Find where the given text appears and provide that cell's center as [x, y] coordinate. 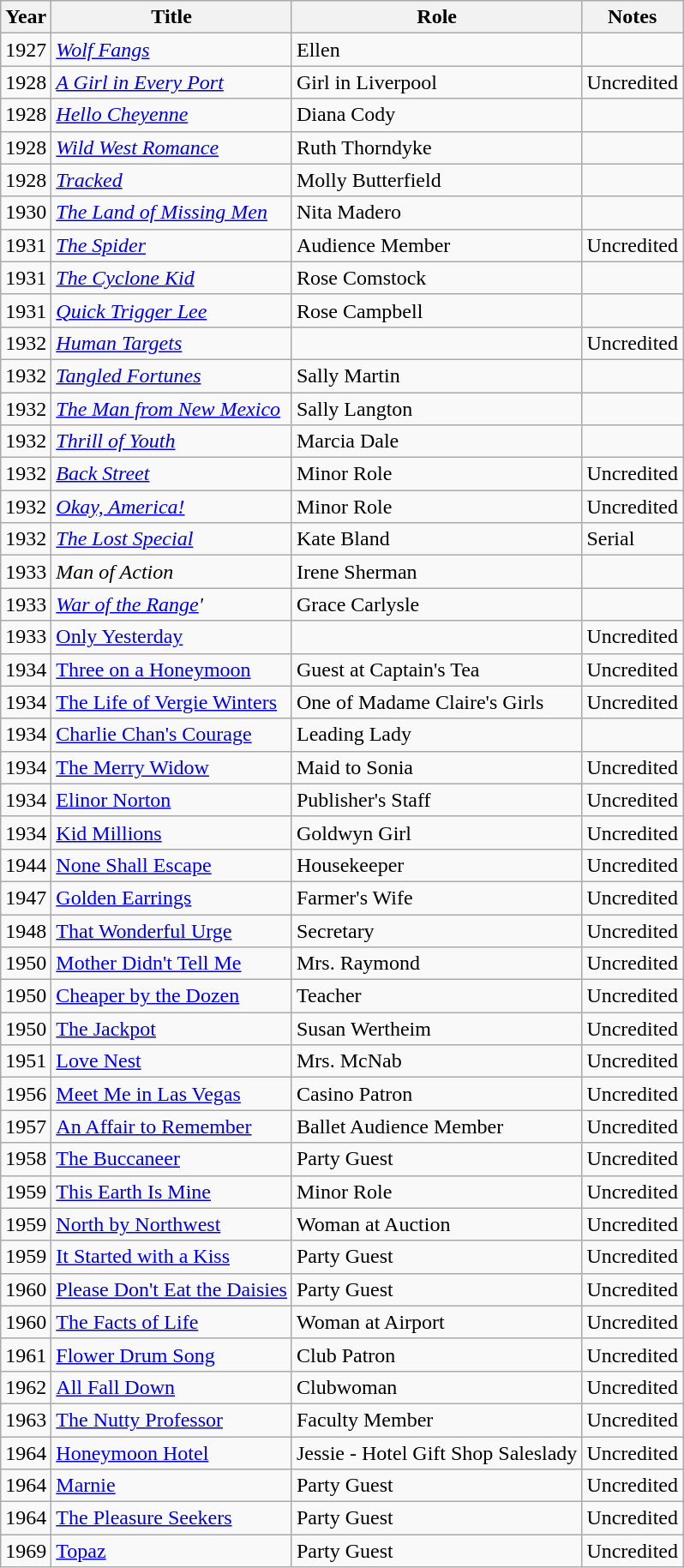
Ellen [436, 50]
Kate Bland [436, 539]
The Life of Vergie Winters [171, 702]
1958 [26, 1159]
None Shall Escape [171, 865]
Tangled Fortunes [171, 375]
Back Street [171, 474]
Human Targets [171, 343]
Teacher [436, 996]
1947 [26, 898]
The Lost Special [171, 539]
Woman at Airport [436, 1322]
The Jackpot [171, 1029]
Audience Member [436, 245]
1957 [26, 1126]
Ruth Thorndyke [436, 147]
Leading Lady [436, 735]
Rose Campbell [436, 310]
Meet Me in Las Vegas [171, 1094]
The Man from New Mexico [171, 409]
All Fall Down [171, 1387]
Goldwyn Girl [436, 832]
1963 [26, 1420]
Love Nest [171, 1061]
Susan Wertheim [436, 1029]
Year [26, 17]
The Facts of Life [171, 1322]
Mrs. Raymond [436, 964]
Rose Comstock [436, 278]
The Merry Widow [171, 767]
Hello Cheyenne [171, 115]
Secretary [436, 930]
1969 [26, 1551]
Charlie Chan's Courage [171, 735]
One of Madame Claire's Girls [436, 702]
Wolf Fangs [171, 50]
Marcia Dale [436, 442]
1961 [26, 1355]
Flower Drum Song [171, 1355]
Role [436, 17]
Three on a Honeymoon [171, 670]
Sally Martin [436, 375]
1944 [26, 865]
Notes [633, 17]
An Affair to Remember [171, 1126]
1930 [26, 213]
1948 [26, 930]
Grace Carlysle [436, 604]
Irene Sherman [436, 572]
Title [171, 17]
Elinor Norton [171, 800]
Casino Patron [436, 1094]
1951 [26, 1061]
Kid Millions [171, 832]
Serial [633, 539]
Farmer's Wife [436, 898]
A Girl in Every Port [171, 82]
Molly Butterfield [436, 180]
1956 [26, 1094]
This Earth Is Mine [171, 1192]
Topaz [171, 1551]
The Land of Missing Men [171, 213]
Man of Action [171, 572]
The Cyclone Kid [171, 278]
The Buccaneer [171, 1159]
Maid to Sonia [436, 767]
Mrs. McNab [436, 1061]
Please Don't Eat the Daisies [171, 1289]
Woman at Auction [436, 1224]
Publisher's Staff [436, 800]
1962 [26, 1387]
Quick Trigger Lee [171, 310]
Thrill of Youth [171, 442]
Golden Earrings [171, 898]
Diana Cody [436, 115]
Sally Langton [436, 409]
Girl in Liverpool [436, 82]
Okay, America! [171, 507]
The Pleasure Seekers [171, 1518]
North by Northwest [171, 1224]
The Nutty Professor [171, 1420]
Marnie [171, 1486]
War of the Range' [171, 604]
Honeymoon Hotel [171, 1453]
Jessie - Hotel Gift Shop Saleslady [436, 1453]
Club Patron [436, 1355]
Housekeeper [436, 865]
Wild West Romance [171, 147]
Tracked [171, 180]
1927 [26, 50]
It Started with a Kiss [171, 1257]
That Wonderful Urge [171, 930]
Only Yesterday [171, 637]
Guest at Captain's Tea [436, 670]
Clubwoman [436, 1387]
Faculty Member [436, 1420]
Nita Madero [436, 213]
Cheaper by the Dozen [171, 996]
Ballet Audience Member [436, 1126]
Mother Didn't Tell Me [171, 964]
The Spider [171, 245]
